Locate the cell with the specified text and output its (x, y) center coordinate. 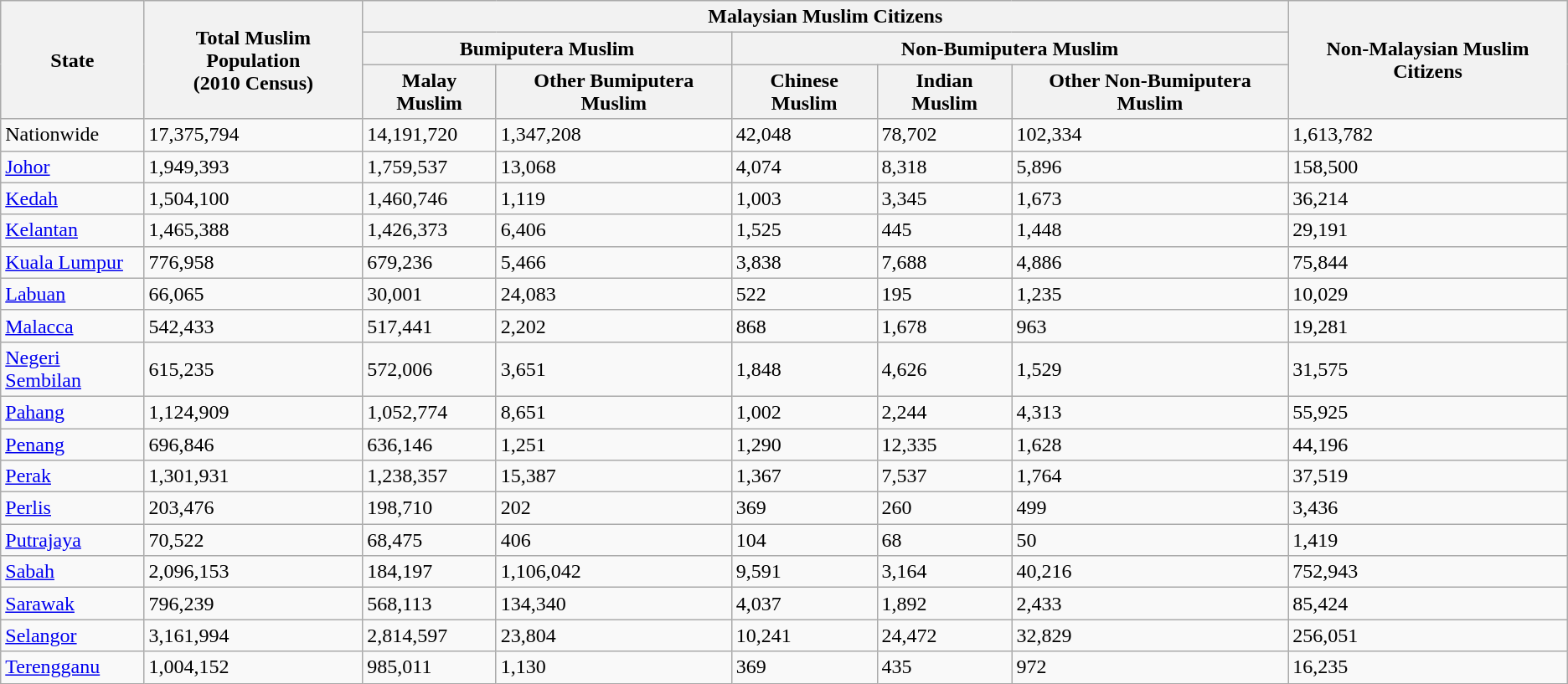
Indian Muslim (945, 92)
636,146 (429, 445)
2,814,597 (429, 635)
32,829 (1150, 635)
406 (613, 540)
1,367 (804, 476)
6,406 (613, 230)
134,340 (613, 604)
Kuala Lumpur (72, 262)
24,083 (613, 294)
1,124,909 (253, 412)
44,196 (1427, 445)
1,052,774 (429, 412)
4,074 (804, 167)
696,846 (253, 445)
260 (945, 508)
10,029 (1427, 294)
542,433 (253, 326)
1,504,100 (253, 198)
1,529 (1150, 368)
499 (1150, 508)
1,949,393 (253, 167)
Kedah (72, 198)
4,626 (945, 368)
202 (613, 508)
9,591 (804, 572)
Perlis (72, 508)
8,318 (945, 167)
517,441 (429, 326)
1,004,152 (253, 667)
752,943 (1427, 572)
1,465,388 (253, 230)
40,216 (1150, 572)
24,472 (945, 635)
Johor (72, 167)
16,235 (1427, 667)
78,702 (945, 135)
1,002 (804, 412)
5,896 (1150, 167)
23,804 (613, 635)
435 (945, 667)
37,519 (1427, 476)
29,191 (1427, 230)
1,119 (613, 198)
Non-Malaysian Muslim Citizens (1427, 60)
1,848 (804, 368)
68,475 (429, 540)
1,290 (804, 445)
972 (1150, 667)
1,673 (1150, 198)
State (72, 60)
522 (804, 294)
7,537 (945, 476)
195 (945, 294)
3,436 (1427, 508)
Perak (72, 476)
1,525 (804, 230)
Non-Bumiputera Muslim (1010, 49)
3,345 (945, 198)
985,011 (429, 667)
31,575 (1427, 368)
36,214 (1427, 198)
70,522 (253, 540)
4,313 (1150, 412)
868 (804, 326)
Pahang (72, 412)
Sarawak (72, 604)
203,476 (253, 508)
1,235 (1150, 294)
Putrajaya (72, 540)
1,419 (1427, 540)
1,764 (1150, 476)
17,375,794 (253, 135)
572,006 (429, 368)
Negeri Sembilan (72, 368)
3,164 (945, 572)
1,106,042 (613, 572)
3,161,994 (253, 635)
Malay Muslim (429, 92)
1,003 (804, 198)
Chinese Muslim (804, 92)
12,335 (945, 445)
5,466 (613, 262)
Terengganu (72, 667)
2,202 (613, 326)
1,130 (613, 667)
1,448 (1150, 230)
1,892 (945, 604)
3,651 (613, 368)
198,710 (429, 508)
30,001 (429, 294)
1,628 (1150, 445)
13,068 (613, 167)
Nationwide (72, 135)
8,651 (613, 412)
42,048 (804, 135)
19,281 (1427, 326)
102,334 (1150, 135)
1,347,208 (613, 135)
4,886 (1150, 262)
14,191,720 (429, 135)
Kelantan (72, 230)
10,241 (804, 635)
1,613,782 (1427, 135)
85,424 (1427, 604)
568,113 (429, 604)
75,844 (1427, 262)
679,236 (429, 262)
Malacca (72, 326)
2,096,153 (253, 572)
15,387 (613, 476)
7,688 (945, 262)
Labuan (72, 294)
445 (945, 230)
Penang (72, 445)
1,238,357 (429, 476)
104 (804, 540)
Sabah (72, 572)
66,065 (253, 294)
Other Bumiputera Muslim (613, 92)
615,235 (253, 368)
Malaysian Muslim Citizens (826, 17)
1,460,746 (429, 198)
796,239 (253, 604)
Bumiputera Muslim (547, 49)
158,500 (1427, 167)
1,678 (945, 326)
Selangor (72, 635)
Total Muslim Population(2010 Census) (253, 60)
55,925 (1427, 412)
1,251 (613, 445)
256,051 (1427, 635)
2,244 (945, 412)
2,433 (1150, 604)
963 (1150, 326)
3,838 (804, 262)
184,197 (429, 572)
50 (1150, 540)
Other Non-Bumiputera Muslim (1150, 92)
68 (945, 540)
776,958 (253, 262)
4,037 (804, 604)
1,426,373 (429, 230)
1,301,931 (253, 476)
1,759,537 (429, 167)
